Scan for the cell matching the given text and deliver its [x, y] coordinate at center. 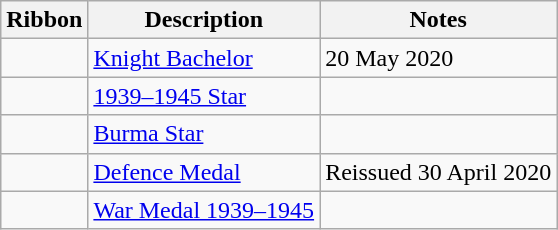
Notes [438, 20]
20 May 2020 [438, 58]
Description [204, 20]
Defence Medal [204, 172]
Knight Bachelor [204, 58]
Ribbon [44, 20]
1939–1945 Star [204, 96]
Reissued 30 April 2020 [438, 172]
Burma Star [204, 134]
War Medal 1939–1945 [204, 210]
